Return [X, Y] of the center of cell containing provided text 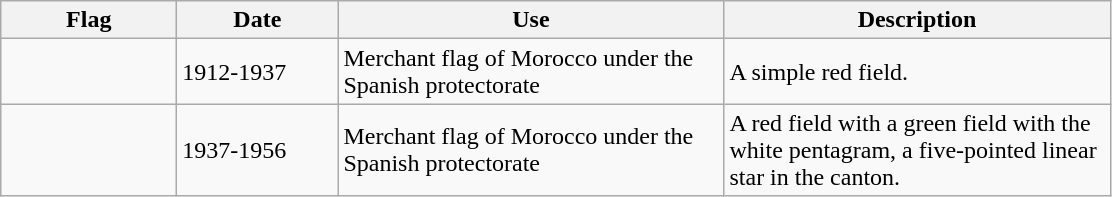
A simple red field. [917, 72]
Use [531, 20]
A red field with a green field with the white pentagram, a five-pointed linear star in the canton. [917, 150]
Description [917, 20]
1937-1956 [258, 150]
1912-1937 [258, 72]
Date [258, 20]
Flag [89, 20]
